Provide the (X, Y) coordinate of the cell's center where the given text is located.  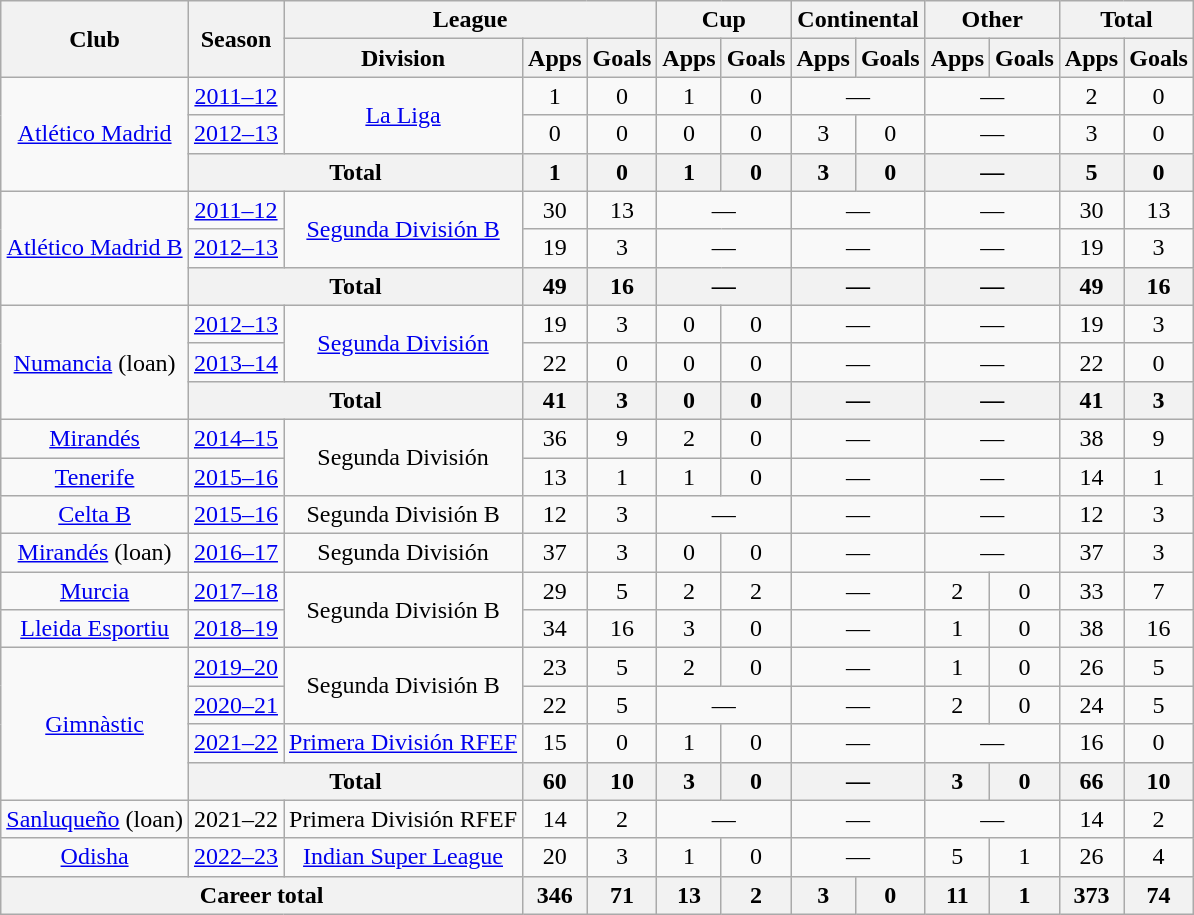
71 (622, 895)
2020–21 (236, 705)
11 (957, 895)
Lleida Esportiu (95, 629)
7 (1159, 591)
29 (555, 591)
Club (95, 39)
24 (1091, 705)
Sanluqueño (loan) (95, 819)
2013–14 (236, 362)
Career total (262, 895)
La Liga (404, 115)
Mirandés (loan) (95, 553)
60 (555, 781)
20 (555, 857)
2022–23 (236, 857)
Murcia (95, 591)
Mirandés (95, 438)
Odisha (95, 857)
Atlético Madrid (95, 134)
2016–17 (236, 553)
373 (1091, 895)
Other (992, 20)
2018–19 (236, 629)
33 (1091, 591)
23 (555, 667)
Numancia (loan) (95, 362)
Celta B (95, 515)
League (470, 20)
Continental (858, 20)
2017–18 (236, 591)
2019–20 (236, 667)
Season (236, 39)
34 (555, 629)
Indian Super League (404, 857)
Gimnàstic (95, 724)
2014–15 (236, 438)
15 (555, 743)
66 (1091, 781)
Division (404, 58)
Tenerife (95, 477)
36 (555, 438)
Atlético Madrid B (95, 248)
4 (1159, 857)
Cup (724, 20)
346 (555, 895)
74 (1159, 895)
